Identify which cell holds the provided text, then report its [X, Y] central coordinate. 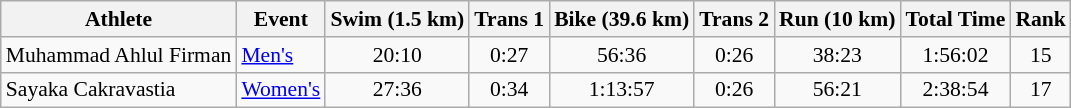
0:27 [509, 55]
1:13:57 [622, 90]
Trans 1 [509, 19]
Run (10 km) [837, 19]
Muhammad Ahlul Firman [119, 55]
Athlete [119, 19]
27:36 [397, 90]
20:10 [397, 55]
17 [1040, 90]
Women's [280, 90]
Bike (39.6 km) [622, 19]
56:21 [837, 90]
Swim (1.5 km) [397, 19]
Men's [280, 55]
Event [280, 19]
1:56:02 [956, 55]
Sayaka Cakravastia [119, 90]
Rank [1040, 19]
15 [1040, 55]
0:34 [509, 90]
Total Time [956, 19]
2:38:54 [956, 90]
56:36 [622, 55]
38:23 [837, 55]
Trans 2 [734, 19]
